For the text-containing cell, return its midpoint in [x, y] coordinate format. 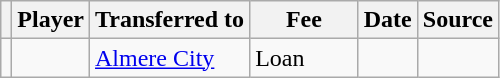
Loan [304, 58]
Date [388, 20]
Fee [304, 20]
Almere City [170, 58]
Player [51, 20]
Source [458, 20]
Transferred to [170, 20]
